Return the [X, Y] coordinate for the center point of the cell that contains the specified text.  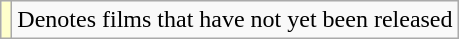
Denotes films that have not yet been released [235, 20]
